Determine the (x, y) coordinate at the center of the cell enclosing the given text.  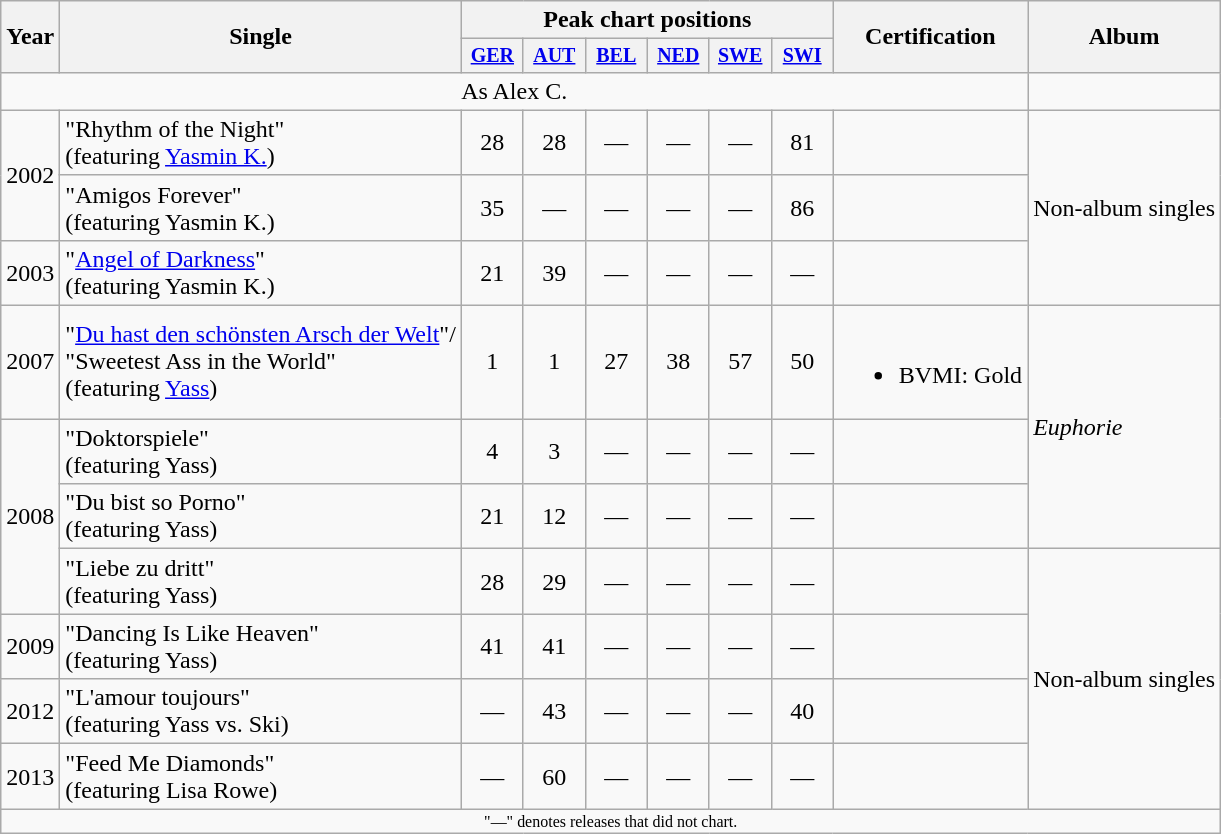
"Dancing Is Like Heaven"(featuring Yass) (261, 646)
"—" denotes releases that did not chart. (611, 821)
2009 (30, 646)
60 (554, 776)
50 (802, 362)
BEL (616, 56)
SWE (740, 56)
57 (740, 362)
2013 (30, 776)
"L'amour toujours"(featuring Yass vs. Ski) (261, 712)
29 (554, 582)
"Du bist so Porno"(featuring Yass) (261, 516)
81 (802, 142)
As Alex C. (514, 91)
3 (554, 452)
Certification (930, 37)
40 (802, 712)
Album (1124, 37)
43 (554, 712)
2008 (30, 516)
"Feed Me Diamonds"(featuring Lisa Rowe) (261, 776)
NED (678, 56)
2012 (30, 712)
35 (492, 208)
27 (616, 362)
"Liebe zu dritt"(featuring Yass) (261, 582)
86 (802, 208)
SWI (802, 56)
"Amigos Forever"(featuring Yasmin K.) (261, 208)
BVMI: Gold (930, 362)
Year (30, 37)
"Du hast den schönsten Arsch der Welt"/"Sweetest Ass in the World"(featuring Yass) (261, 362)
Euphorie (1124, 428)
4 (492, 452)
2003 (30, 272)
38 (678, 362)
"Doktorspiele"(featuring Yass) (261, 452)
2002 (30, 175)
Peak chart positions (647, 20)
2007 (30, 362)
"Angel of Darkness"(featuring Yasmin K.) (261, 272)
12 (554, 516)
"Rhythm of the Night"(featuring Yasmin K.) (261, 142)
39 (554, 272)
Single (261, 37)
AUT (554, 56)
GER (492, 56)
